Capture the cell that displays the provided text and extract its [x, y] central coordinate. 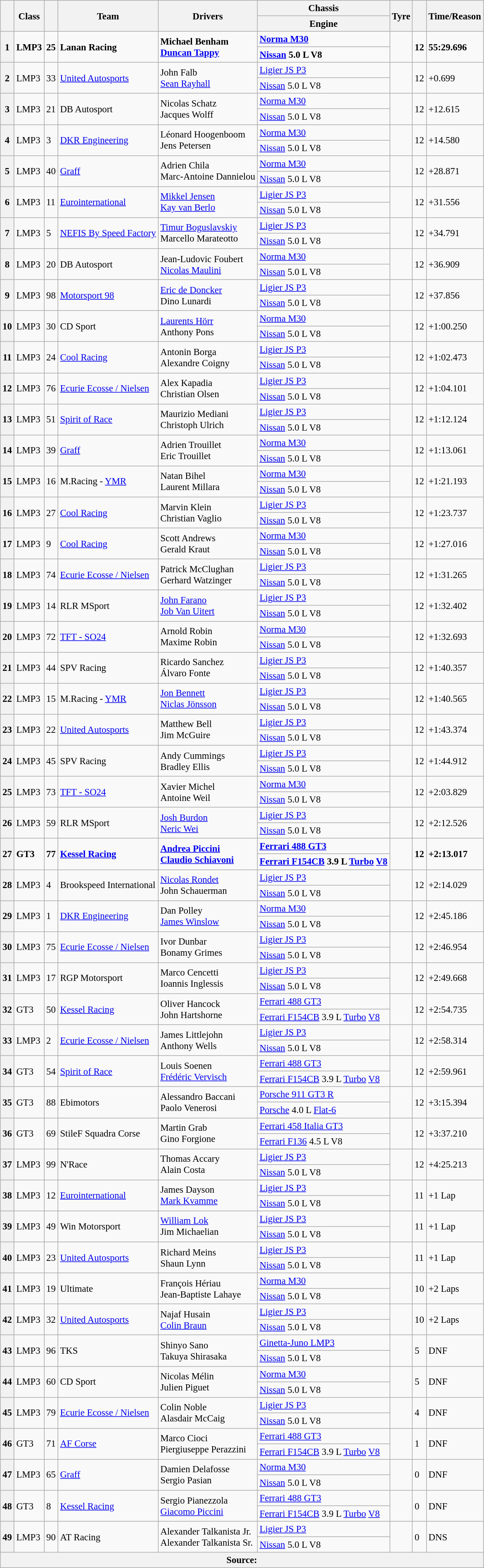
+1:32.693 [455, 637]
+12.615 [455, 109]
DNS [455, 1537]
+2:03.829 [455, 792]
55:29.696 [455, 47]
88 [51, 1102]
NEFIS By Speed Factory [108, 233]
James Dayson Mark Kvamme [208, 1196]
6 [7, 202]
48 [7, 1506]
AF Corse [108, 1444]
Drivers [208, 16]
41 [7, 1289]
+1:40.357 [455, 668]
Louis Soenen Frédéric Vervisch [208, 1071]
51 [51, 419]
Marvin Klein Christian Vaglio [208, 513]
Nicolas Schatz Jacques Wolff [208, 109]
Scott Andrews Gerald Kraut [208, 543]
77 [51, 854]
76 [51, 388]
Najaf Husain Colin Braun [208, 1319]
Matthew Bell Jim McGuire [208, 730]
34 [7, 1071]
90 [51, 1537]
Time/Reason [455, 16]
Win Motorsport [108, 1226]
Léonard Hoogenboom Jens Petersen [208, 140]
Ivor Dunbar Bonamy Grimes [208, 947]
Team [108, 16]
46 [7, 1444]
+0.699 [455, 78]
99 [51, 1164]
Ginetta-Juno LMP3 [323, 1343]
Patrick McClughan Gerhard Watzinger [208, 575]
Mikkel Jensen Kay van Berlo [208, 202]
Jean-Ludovic Foubert Nicolas Maulini [208, 264]
31 [7, 978]
Motorsport 98 [108, 296]
Class [29, 16]
Lanan Racing [108, 47]
AT Racing [108, 1537]
50 [51, 1009]
+2:13.017 [455, 854]
36 [7, 1134]
Alex Kapadia Christian Olsen [208, 388]
98 [51, 296]
79 [51, 1413]
72 [51, 637]
Adrien Chila Marc-Antoine Dannielou [208, 171]
+28.871 [455, 171]
Porsche 4.0 L Flat-6 [323, 1110]
Richard Meins Shaun Lynn [208, 1258]
Marco Cioci Piergiuseppe Perazzini [208, 1444]
N'Race [108, 1164]
Martin Grab Gino Forgione [208, 1134]
+1:04.101 [455, 388]
John Falb Sean Rayhall [208, 78]
TKS [108, 1351]
47 [7, 1475]
Ferrari F136 4.5 L V8 [323, 1141]
+1:44.912 [455, 760]
+31.556 [455, 202]
Jon Bennett Niclas Jönsson [208, 699]
+2:54.735 [455, 1009]
54 [51, 1071]
+1:32.402 [455, 606]
+1:13.061 [455, 451]
Ebimotors [108, 1102]
Antonin Borga Alexandre Coigny [208, 358]
François Hériau Jean-Baptiste Lahaye [208, 1289]
+36.909 [455, 264]
+3:15.394 [455, 1102]
18 [7, 575]
+2:59.961 [455, 1071]
+1:00.250 [455, 326]
William Lok Jim Michaelian [208, 1226]
Arnold Robin Maxime Robin [208, 637]
+14.580 [455, 140]
Porsche 911 GT3 R [323, 1094]
+1:43.374 [455, 730]
Shinyo Sano Takuya Shirasaka [208, 1351]
Oliver Hancock John Hartshorne [208, 1009]
69 [51, 1134]
96 [51, 1351]
+2:14.029 [455, 885]
+4:25.213 [455, 1164]
Engine [323, 24]
Natan Bihel Laurent Millara [208, 481]
Tyre [401, 16]
+3:37.210 [455, 1134]
+2:49.668 [455, 978]
Dan Polley James Winslow [208, 916]
Chassis [323, 8]
Ferrari 458 Italia GT3 [323, 1126]
+34.791 [455, 233]
+2:45.186 [455, 916]
75 [51, 947]
Damien Delafosse Sergio Pasian [208, 1475]
Josh Burdon Neric Wei [208, 823]
38 [7, 1196]
Timur Boguslavskiy Marcello Marateotto [208, 233]
59 [51, 823]
Ricardo Sanchez Álvaro Fonte [208, 668]
35 [7, 1102]
+2:46.954 [455, 947]
Alexander Talkanista Jr. Alexander Talkanista Sr. [208, 1537]
+1:12.124 [455, 419]
Nicolas Rondet John Schauerman [208, 885]
Laurents Hörr Anthony Pons [208, 326]
Marco Cencetti Ioannis Inglessis [208, 978]
RGP Motorsport [108, 978]
28 [7, 885]
+1:21.193 [455, 481]
Alessandro Baccani Paolo Venerosi [208, 1102]
13 [7, 419]
42 [7, 1319]
+1:40.565 [455, 699]
+2:58.314 [455, 1040]
60 [51, 1381]
Sergio Pianezzola Giacomo Piccini [208, 1506]
Brookspeed International [108, 885]
74 [51, 575]
73 [51, 792]
+1:23.737 [455, 513]
Adrien Trouillet Eric Trouillet [208, 451]
29 [7, 916]
37 [7, 1164]
Thomas Accary Alain Costa [208, 1164]
Colin Noble Alasdair McCaig [208, 1413]
26 [7, 823]
43 [7, 1351]
Xavier Michel Antoine Weil [208, 792]
+37.856 [455, 296]
71 [51, 1444]
+1:02.473 [455, 358]
Nicolas Mélin Julien Piguet [208, 1381]
StileF Squadra Corse [108, 1134]
+2:12.526 [455, 823]
65 [51, 1475]
Maurizio Mediani Christoph Ulrich [208, 419]
Andrea Piccini Claudio Schiavoni [208, 854]
+1:27.016 [455, 543]
Andy Cummings Bradley Ellis [208, 760]
Ultimate [108, 1289]
John Farano Job Van Uitert [208, 606]
Eric de Doncker Dino Lunardi [208, 296]
Michael Benham Duncan Tappy [208, 47]
James Littlejohn Anthony Wells [208, 1040]
Source: [242, 1560]
+1:31.265 [455, 575]
7 [7, 233]
